For the text-containing cell, return its midpoint in [X, Y] coordinate format. 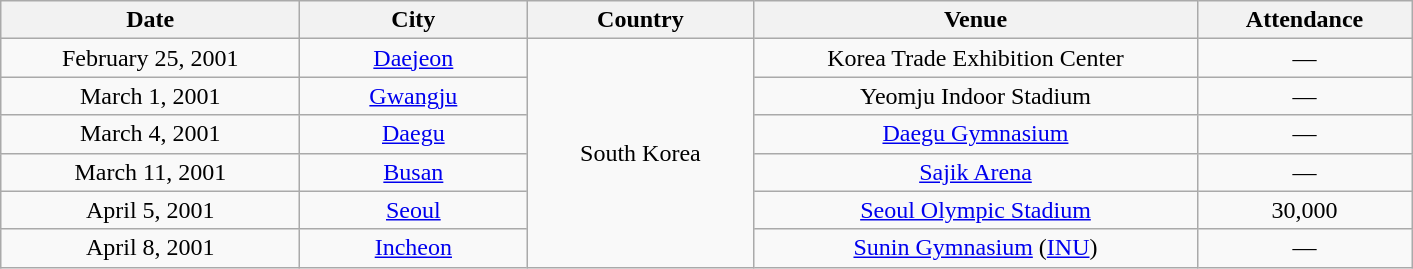
Yeomju Indoor Stadium [976, 96]
Incheon [414, 248]
Country [640, 20]
Attendance [1304, 20]
Busan [414, 172]
Sajik Arena [976, 172]
Seoul [414, 210]
Gwangju [414, 96]
South Korea [640, 153]
30,000 [1304, 210]
March 4, 2001 [150, 134]
February 25, 2001 [150, 58]
Sunin Gymnasium (INU) [976, 248]
Venue [976, 20]
Daejeon [414, 58]
Daegu Gymnasium [976, 134]
April 5, 2001 [150, 210]
Seoul Olympic Stadium [976, 210]
March 11, 2001 [150, 172]
Daegu [414, 134]
April 8, 2001 [150, 248]
Korea Trade Exhibition Center [976, 58]
March 1, 2001 [150, 96]
City [414, 20]
Date [150, 20]
